Detect which cell encompasses the target text, then output its [X, Y] center coordinate. 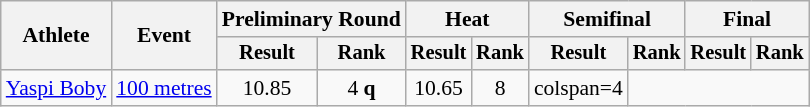
Athlete [56, 36]
10.65 [439, 88]
colspan=4 [578, 88]
100 metres [164, 88]
4 q [361, 88]
8 [500, 88]
Yaspi Boby [56, 88]
Heat [468, 19]
Final [746, 19]
Semifinal [608, 19]
Preliminary Round [312, 19]
Event [164, 36]
10.85 [268, 88]
